From the cell containing the given text, extract its center point as (x, y) coordinate. 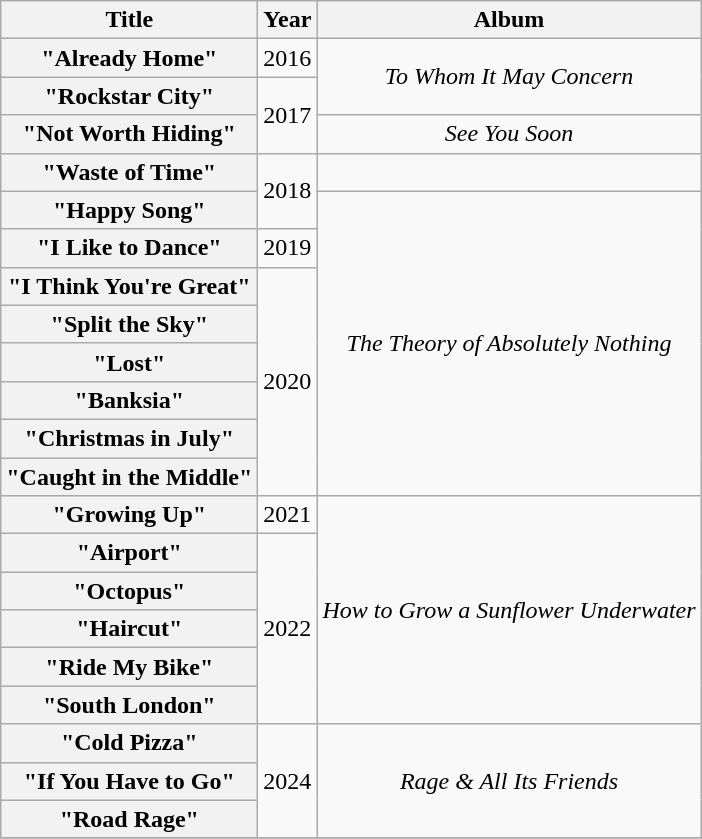
2019 (288, 248)
"Waste of Time" (130, 172)
"Octopus" (130, 591)
"I Think You're Great" (130, 286)
How to Grow a Sunflower Underwater (509, 610)
"Already Home" (130, 58)
To Whom It May Concern (509, 77)
2017 (288, 115)
"Rockstar City" (130, 96)
2021 (288, 515)
Title (130, 20)
Album (509, 20)
"Cold Pizza" (130, 743)
"I Like to Dance" (130, 248)
"Haircut" (130, 629)
"Airport" (130, 553)
2018 (288, 191)
2022 (288, 629)
See You Soon (509, 134)
"Christmas in July" (130, 438)
2016 (288, 58)
"South London" (130, 705)
"Ride My Bike" (130, 667)
"Not Worth Hiding" (130, 134)
"Happy Song" (130, 210)
"Growing Up" (130, 515)
Rage & All Its Friends (509, 781)
2020 (288, 381)
"Road Rage" (130, 819)
2024 (288, 781)
The Theory of Absolutely Nothing (509, 343)
"If You Have to Go" (130, 781)
"Lost" (130, 362)
"Caught in the Middle" (130, 477)
Year (288, 20)
"Split the Sky" (130, 324)
"Banksia" (130, 400)
